Extract the (x, y) coordinate from the center of the cell holding the provided text.  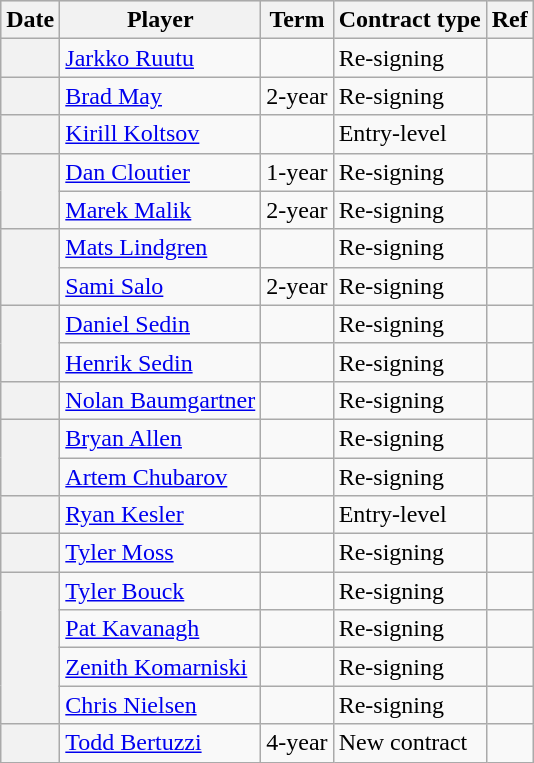
Daniel Sedin (160, 324)
Artem Chubarov (160, 477)
Mats Lindgren (160, 248)
1-year (297, 172)
Date (30, 20)
Todd Bertuzzi (160, 743)
Contract type (410, 20)
Marek Malik (160, 210)
Jarkko Ruutu (160, 58)
Tyler Moss (160, 553)
Ref (510, 20)
Term (297, 20)
Player (160, 20)
Henrik Sedin (160, 362)
Nolan Baumgartner (160, 400)
Ryan Kesler (160, 515)
Tyler Bouck (160, 591)
Sami Salo (160, 286)
Pat Kavanagh (160, 629)
New contract (410, 743)
Zenith Komarniski (160, 667)
Bryan Allen (160, 438)
Chris Nielsen (160, 705)
Brad May (160, 96)
Kirill Koltsov (160, 134)
4-year (297, 743)
Dan Cloutier (160, 172)
